Return the [x, y] coordinate for the center point of the cell that contains the specified text.  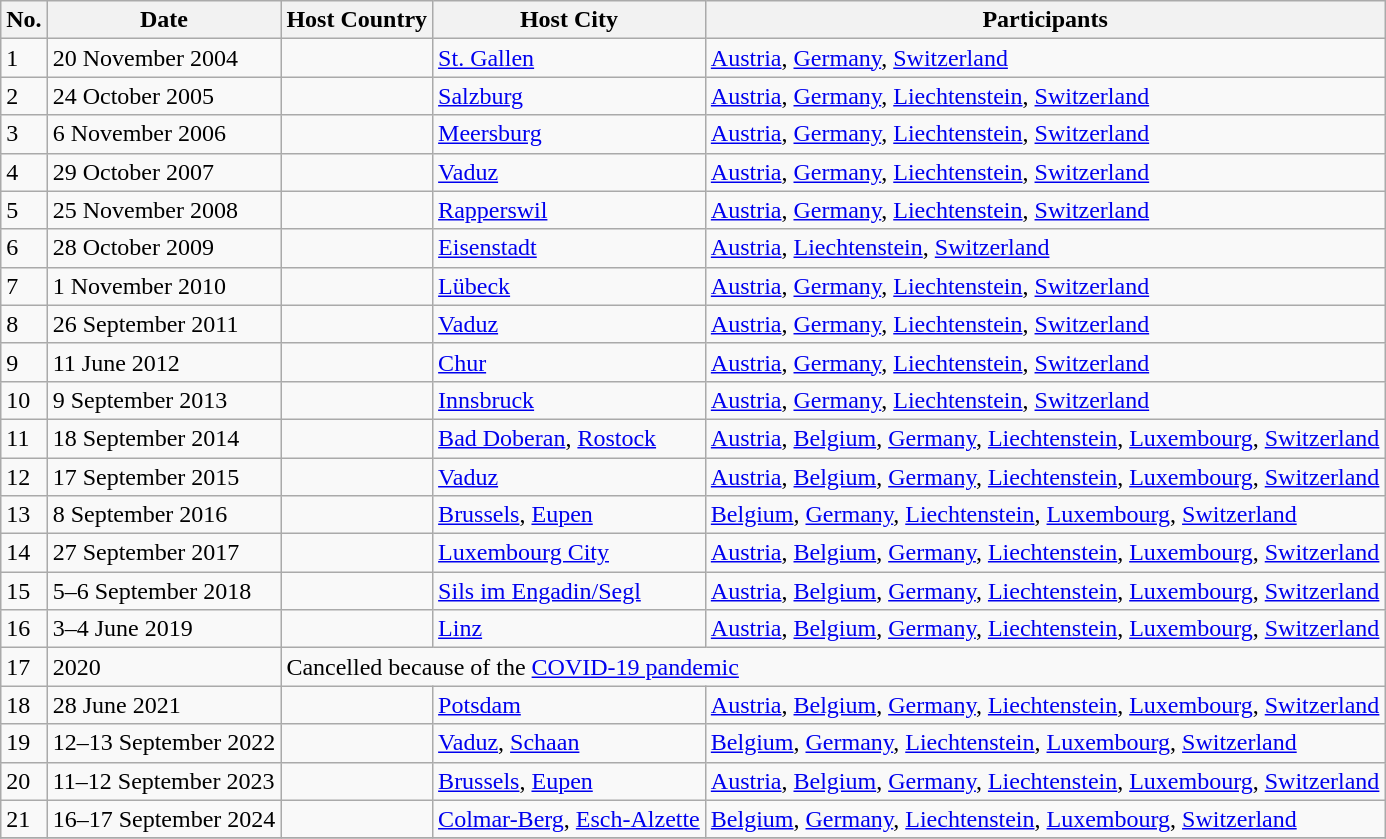
29 October 2007 [164, 172]
4 [24, 172]
5 [24, 210]
28 June 2021 [164, 705]
Lübeck [570, 286]
3–4 June 2019 [164, 629]
27 September 2017 [164, 553]
Bad Doberan, Rostock [570, 438]
3 [24, 134]
28 October 2009 [164, 248]
16–17 September 2024 [164, 819]
18 September 2014 [164, 438]
Meersburg [570, 134]
Innsbruck [570, 400]
8 [24, 324]
1 [24, 58]
18 [24, 705]
11–12 September 2023 [164, 781]
24 October 2005 [164, 96]
Austria, Liechtenstein, Switzerland [1045, 248]
Linz [570, 629]
St. Gallen [570, 58]
Colmar-Berg, Esch-Alzette [570, 819]
16 [24, 629]
Cancelled because of the COVID-19 pandemic [833, 667]
Date [164, 20]
12–13 September 2022 [164, 743]
Sils im Engadin/Segl [570, 591]
Host City [570, 20]
13 [24, 515]
Chur [570, 362]
8 September 2016 [164, 515]
Vaduz, Schaan [570, 743]
No. [24, 20]
7 [24, 286]
Eisenstadt [570, 248]
17 [24, 667]
21 [24, 819]
6 [24, 248]
Austria, Germany, Switzerland [1045, 58]
25 November 2008 [164, 210]
Participants [1045, 20]
11 [24, 438]
Rapperswil [570, 210]
19 [24, 743]
12 [24, 477]
17 September 2015 [164, 477]
2020 [164, 667]
9 [24, 362]
1 November 2010 [164, 286]
11 June 2012 [164, 362]
Salzburg [570, 96]
10 [24, 400]
6 November 2006 [164, 134]
15 [24, 591]
Potsdam [570, 705]
2 [24, 96]
9 September 2013 [164, 400]
Luxembourg City [570, 553]
20 November 2004 [164, 58]
14 [24, 553]
5–6 September 2018 [164, 591]
20 [24, 781]
Host Country [357, 20]
26 September 2011 [164, 324]
